Output the (x, y) coordinate of the center of the cell containing the given text.  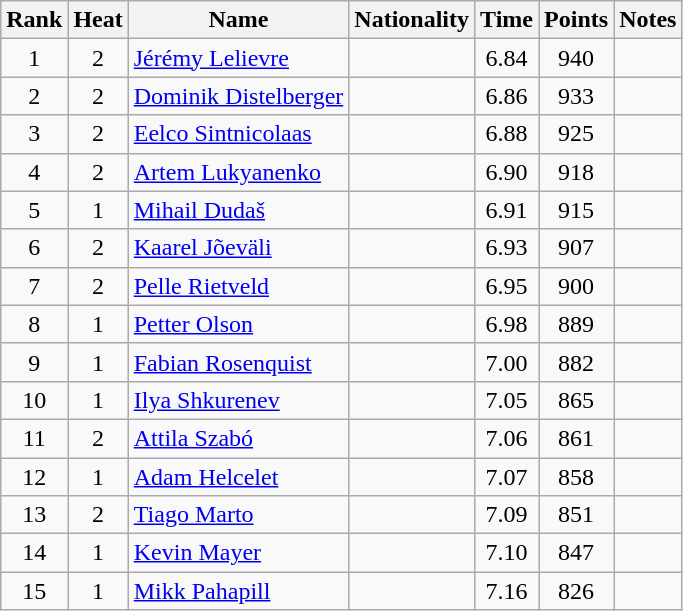
6 (34, 248)
10 (34, 400)
851 (576, 515)
3 (34, 134)
907 (576, 248)
900 (576, 286)
6.95 (507, 286)
861 (576, 438)
6.88 (507, 134)
Notes (648, 20)
940 (576, 58)
Ilya Shkurenev (238, 400)
Attila Szabó (238, 438)
Dominik Distelberger (238, 96)
Rank (34, 20)
Adam Helcelet (238, 477)
15 (34, 591)
Artem Lukyanenko (238, 172)
6.91 (507, 210)
826 (576, 591)
Mikk Pahapill (238, 591)
Fabian Rosenquist (238, 362)
14 (34, 553)
9 (34, 362)
7.09 (507, 515)
7 (34, 286)
Pelle Rietveld (238, 286)
4 (34, 172)
Kaarel Jõeväli (238, 248)
7.10 (507, 553)
889 (576, 324)
865 (576, 400)
6.84 (507, 58)
Kevin Mayer (238, 553)
918 (576, 172)
13 (34, 515)
12 (34, 477)
Name (238, 20)
882 (576, 362)
Nationality (412, 20)
Eelco Sintnicolaas (238, 134)
925 (576, 134)
7.07 (507, 477)
858 (576, 477)
5 (34, 210)
Points (576, 20)
6.93 (507, 248)
933 (576, 96)
Mihail Dudaš (238, 210)
6.98 (507, 324)
Tiago Marto (238, 515)
11 (34, 438)
7.00 (507, 362)
Petter Olson (238, 324)
6.90 (507, 172)
8 (34, 324)
915 (576, 210)
7.06 (507, 438)
Jérémy Lelievre (238, 58)
847 (576, 553)
Time (507, 20)
6.86 (507, 96)
Heat (98, 20)
7.05 (507, 400)
7.16 (507, 591)
